Locate the cell with the specified text and output its (x, y) center coordinate. 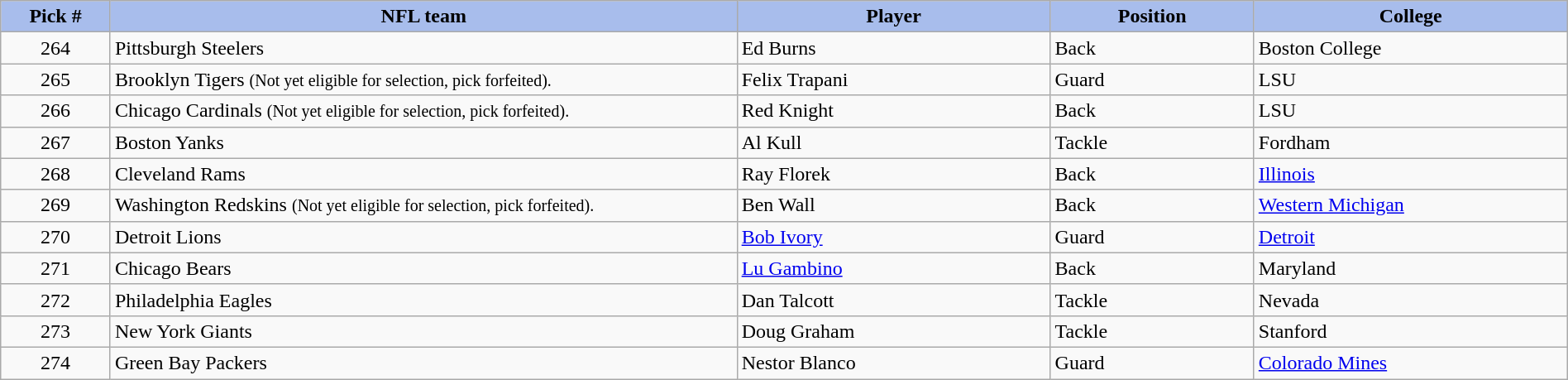
Chicago Bears (423, 268)
Detroit Lions (423, 237)
Detroit (1411, 237)
Nevada (1411, 300)
Ben Wall (893, 205)
272 (56, 300)
Bob Ivory (893, 237)
Chicago Cardinals (Not yet eligible for selection, pick forfeited). (423, 111)
Felix Trapani (893, 79)
Washington Redskins (Not yet eligible for selection, pick forfeited). (423, 205)
Green Bay Packers (423, 363)
Stanford (1411, 331)
Ed Burns (893, 48)
271 (56, 268)
Cleveland Rams (423, 174)
Dan Talcott (893, 300)
Fordham (1411, 142)
Pick # (56, 17)
264 (56, 48)
New York Giants (423, 331)
Pittsburgh Steelers (423, 48)
Philadelphia Eagles (423, 300)
Colorado Mines (1411, 363)
265 (56, 79)
Ray Florek (893, 174)
Position (1152, 17)
Boston College (1411, 48)
Red Knight (893, 111)
Lu Gambino (893, 268)
Doug Graham (893, 331)
270 (56, 237)
Player (893, 17)
274 (56, 363)
269 (56, 205)
Brooklyn Tigers (Not yet eligible for selection, pick forfeited). (423, 79)
273 (56, 331)
266 (56, 111)
NFL team (423, 17)
Al Kull (893, 142)
268 (56, 174)
Western Michigan (1411, 205)
Illinois (1411, 174)
Nestor Blanco (893, 363)
Maryland (1411, 268)
267 (56, 142)
College (1411, 17)
Boston Yanks (423, 142)
